Identify which cell holds the provided text, then report its [x, y] central coordinate. 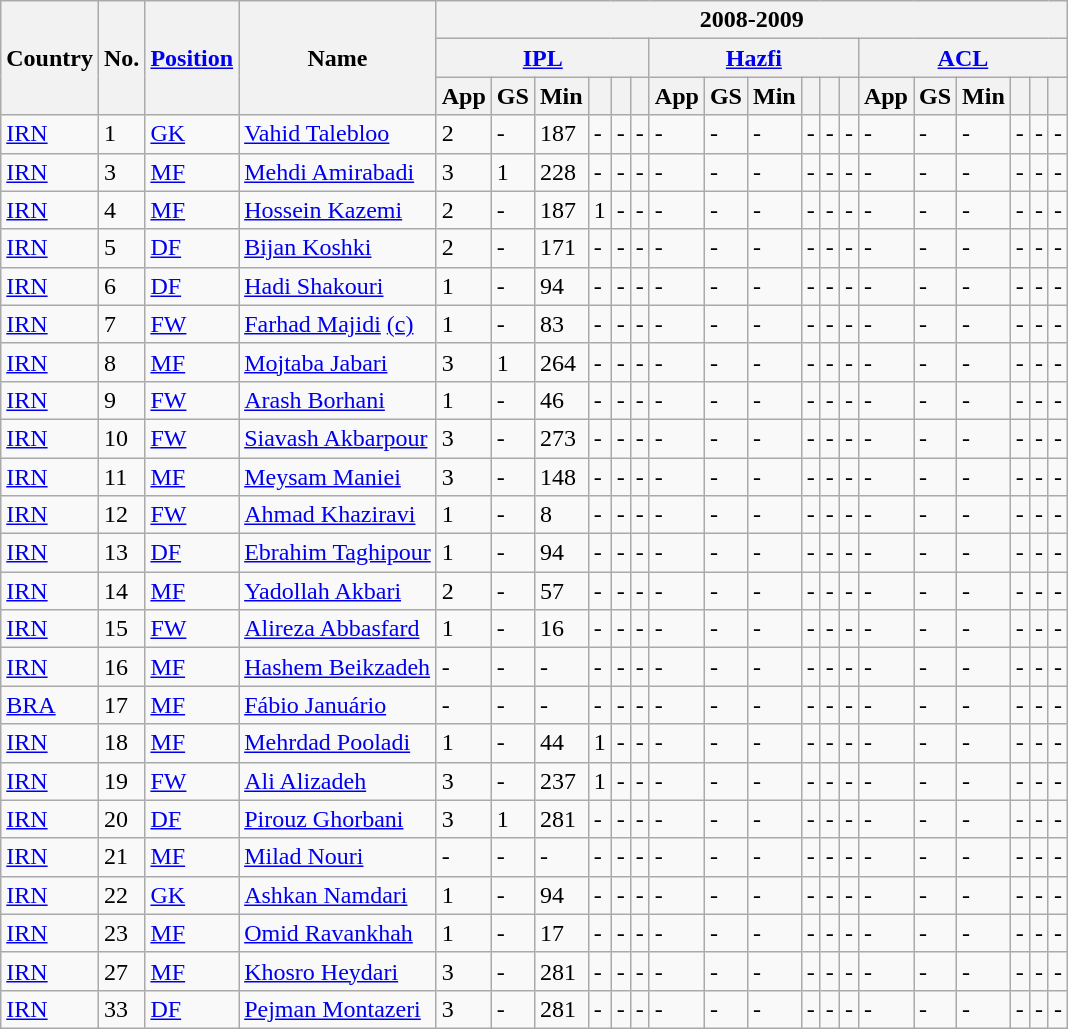
Ali Alizadeh [338, 781]
Pirouz Ghorbani [338, 819]
No. [121, 58]
33 [121, 1009]
5 [121, 248]
Pejman Montazeri [338, 1009]
83 [561, 324]
20 [121, 819]
22 [121, 895]
12 [121, 515]
Ahmad Khaziravi [338, 515]
Position [192, 58]
Vahid Talebloo [338, 134]
14 [121, 591]
273 [561, 438]
Mojtaba Jabari [338, 362]
264 [561, 362]
Khosro Heydari [338, 971]
Hadi Shakouri [338, 286]
Milad Nouri [338, 857]
Farhad Majidi (c) [338, 324]
2008-2009 [752, 20]
BRA [50, 705]
Mehdi Amirabadi [338, 172]
IPL [542, 58]
18 [121, 743]
Meysam Maniei [338, 477]
Alireza Abbasfard [338, 629]
15 [121, 629]
Country [50, 58]
11 [121, 477]
21 [121, 857]
13 [121, 553]
ACL [962, 58]
237 [561, 781]
148 [561, 477]
171 [561, 248]
46 [561, 400]
Ashkan Namdari [338, 895]
57 [561, 591]
Siavash Akbarpour [338, 438]
6 [121, 286]
Fábio Januário [338, 705]
7 [121, 324]
19 [121, 781]
Name [338, 58]
Omid Ravankhah [338, 933]
27 [121, 971]
9 [121, 400]
228 [561, 172]
Yadollah Akbari [338, 591]
Arash Borhani [338, 400]
Hashem Beikzadeh [338, 667]
10 [121, 438]
44 [561, 743]
23 [121, 933]
Hazfi [754, 58]
4 [121, 210]
Mehrdad Pooladi [338, 743]
Hossein Kazemi [338, 210]
Ebrahim Taghipour [338, 553]
Bijan Koshki [338, 248]
